Identify which cell holds the provided text, then report its [X, Y] central coordinate. 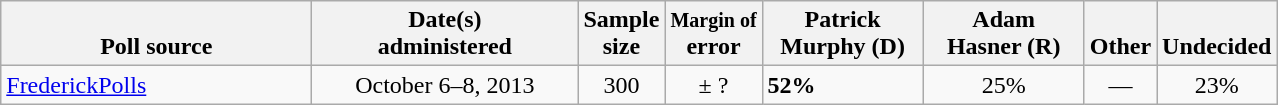
— [1120, 85]
Other [1120, 34]
300 [622, 85]
Samplesize [622, 34]
Margin oferror [714, 34]
AdamHasner (R) [1004, 34]
Undecided [1217, 34]
October 6–8, 2013 [445, 85]
23% [1217, 85]
FrederickPolls [156, 85]
Date(s)administered [445, 34]
PatrickMurphy (D) [842, 34]
25% [1004, 85]
Poll source [156, 34]
± ? [714, 85]
52% [842, 85]
